Provide the (x, y) coordinate of the cell's center where the given text is located.  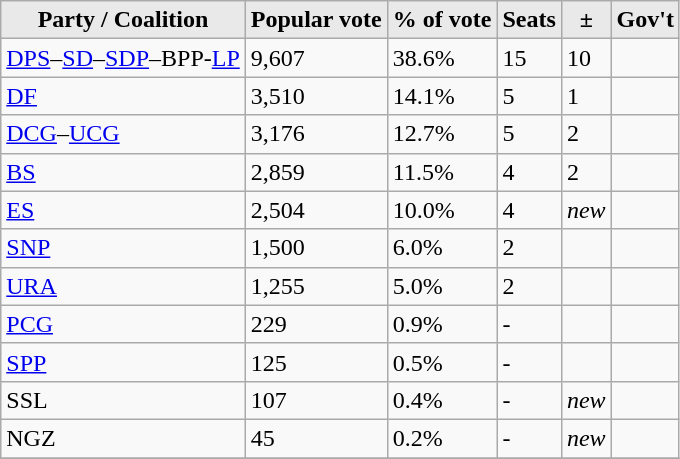
2,504 (316, 210)
1 (586, 96)
± (586, 20)
2,859 (316, 172)
14.1% (442, 96)
125 (316, 362)
0.4% (442, 400)
3,510 (316, 96)
1,500 (316, 248)
5.0% (442, 286)
ES (124, 210)
3,176 (316, 134)
10.0% (442, 210)
0.2% (442, 438)
Party / Coalition (124, 20)
0.9% (442, 324)
NGZ (124, 438)
15 (529, 58)
Gov't (645, 20)
10 (586, 58)
45 (316, 438)
DPS–SD–SDP–BPP-LP (124, 58)
SNP (124, 248)
38.6% (442, 58)
11.5% (442, 172)
DF (124, 96)
% of vote (442, 20)
6.0% (442, 248)
107 (316, 400)
Seats (529, 20)
URA (124, 286)
9,607 (316, 58)
BS (124, 172)
SPP (124, 362)
229 (316, 324)
0.5% (442, 362)
12.7% (442, 134)
SSL (124, 400)
DCG–UCG (124, 134)
Popular vote (316, 20)
PCG (124, 324)
1,255 (316, 286)
